Extract the [X, Y] coordinate from the center of the cell holding the provided text.  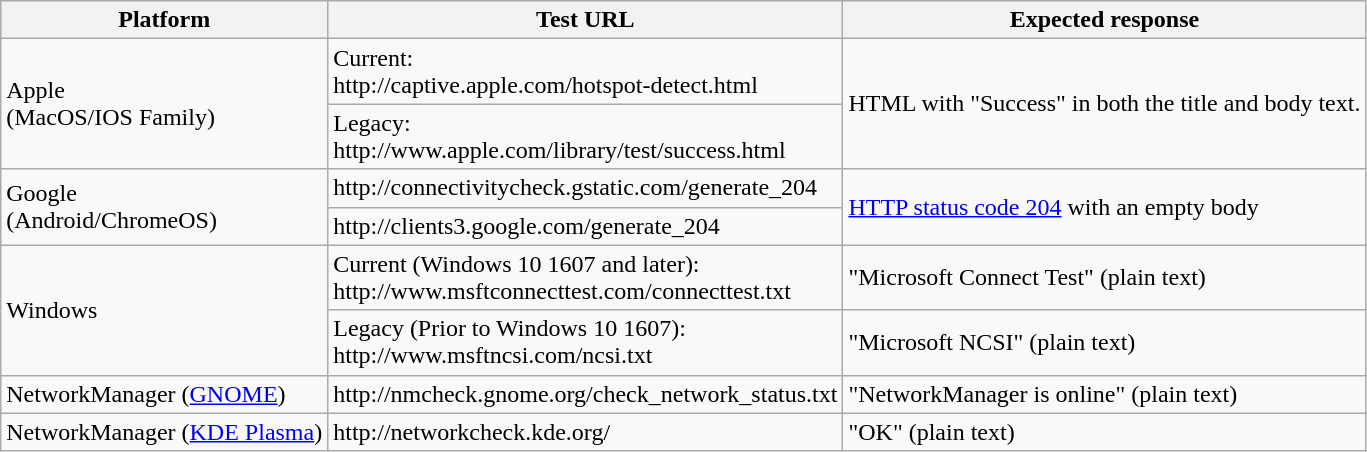
Expected response [1104, 20]
"Microsoft Connect Test" (plain text) [1104, 278]
"OK" (plain text) [1104, 432]
HTTP status code 204 with an empty body [1104, 207]
Apple(MacOS/IOS Family) [164, 104]
http://networkcheck.kde.org/ [586, 432]
http://clients3.google.com/generate_204 [586, 226]
Windows [164, 310]
Platform [164, 20]
HTML with "Success" in both the title and body text. [1104, 104]
Legacy (Prior to Windows 10 1607):http://www.msftncsi.com/ncsi.txt [586, 342]
Current:http://captive.apple.com/hotspot-detect.html [586, 72]
http://nmcheck.gnome.org/check_network_status.txt [586, 394]
Test URL [586, 20]
"Microsoft NCSI" (plain text) [1104, 342]
"NetworkManager is online" (plain text) [1104, 394]
Current (Windows 10 1607 and later):http://www.msftconnecttest.com/connecttest.txt [586, 278]
Google(Android/ChromeOS) [164, 207]
Legacy:http://www.apple.com/library/test/success.html [586, 136]
http://connectivitycheck.gstatic.com/generate_204 [586, 188]
NetworkManager (GNOME) [164, 394]
NetworkManager (KDE Plasma) [164, 432]
